Extract the [X, Y] coordinate from the center of the cell holding the provided text.  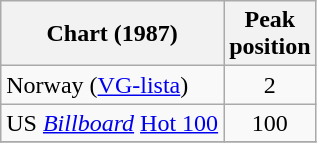
100 [270, 123]
Norway (VG-lista) [112, 85]
US Billboard Hot 100 [112, 123]
Peakposition [270, 34]
Chart (1987) [112, 34]
2 [270, 85]
